Extract the (X, Y) coordinate from the center of the cell holding the provided text.  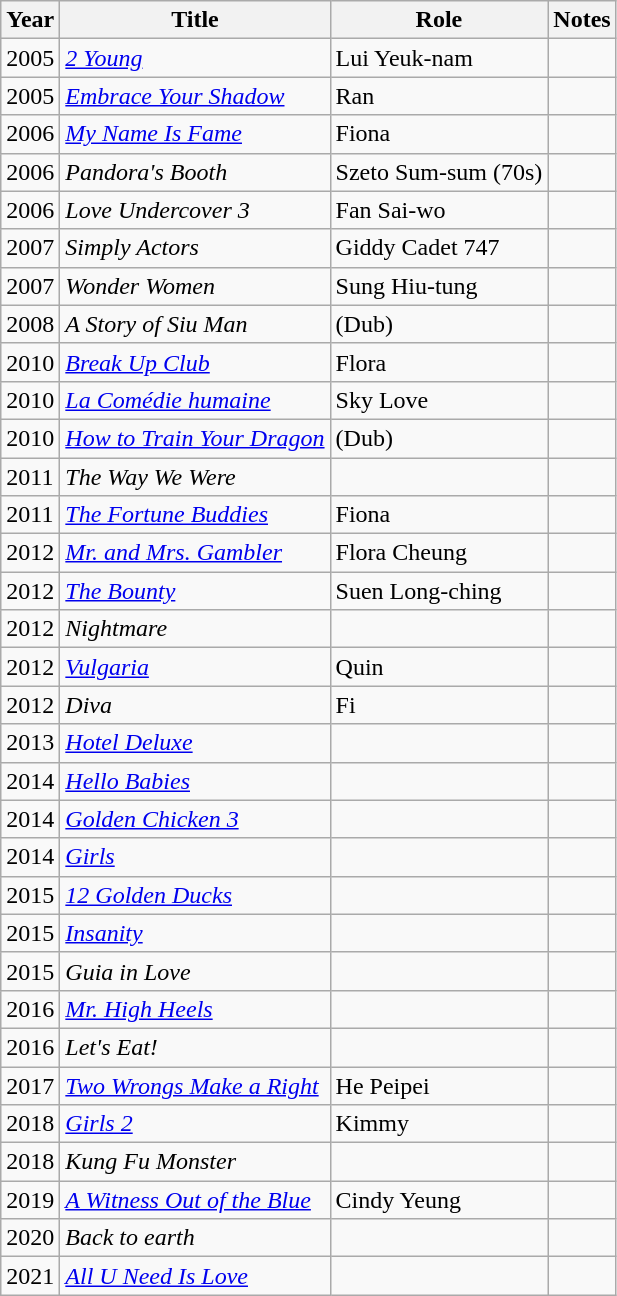
Guia in Love (195, 971)
Title (195, 20)
Flora (439, 362)
Sung Hiu-tung (439, 286)
La Comédie humaine (195, 400)
Quin (439, 667)
The Way We Were (195, 477)
Let's Eat! (195, 1047)
Girls (195, 857)
Mr. and Mrs. Gambler (195, 553)
Vulgaria (195, 667)
Pandora's Booth (195, 172)
Embrace Your Shadow (195, 96)
2019 (30, 1200)
Diva (195, 705)
2021 (30, 1276)
Love Undercover 3 (195, 210)
2013 (30, 743)
Szeto Sum-sum (70s) (439, 172)
Two Wrongs Make a Right (195, 1085)
Wonder Women (195, 286)
Kung Fu Monster (195, 1162)
Flora Cheung (439, 553)
Year (30, 20)
Nightmare (195, 629)
How to Train Your Dragon (195, 438)
Girls 2 (195, 1124)
Suen Long-ching (439, 591)
The Bounty (195, 591)
12 Golden Ducks (195, 895)
Giddy Cadet 747 (439, 248)
A Witness Out of the Blue (195, 1200)
Hotel Deluxe (195, 743)
Sky Love (439, 400)
2008 (30, 324)
Golden Chicken 3 (195, 819)
Kimmy (439, 1124)
Lui Yeuk-nam (439, 58)
Mr. High Heels (195, 1009)
Cindy Yeung (439, 1200)
A Story of Siu Man (195, 324)
Back to earth (195, 1238)
The Fortune Buddies (195, 515)
Notes (582, 20)
2 Young (195, 58)
All U Need Is Love (195, 1276)
Fi (439, 705)
Role (439, 20)
Hello Babies (195, 781)
Insanity (195, 933)
Ran (439, 96)
Fan Sai-wo (439, 210)
Break Up Club (195, 362)
My Name Is Fame (195, 134)
He Peipei (439, 1085)
Simply Actors (195, 248)
2020 (30, 1238)
2017 (30, 1085)
